Output the (X, Y) coordinate of the center of the cell containing the given text.  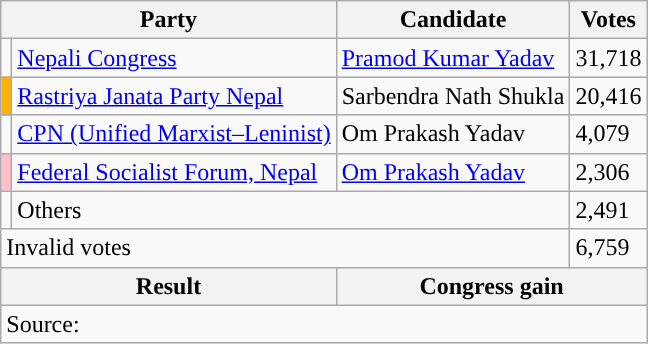
Congress gain (492, 286)
6,759 (608, 248)
20,416 (608, 96)
Federal Socialist Forum, Nepal (174, 172)
Nepali Congress (174, 58)
2,491 (608, 210)
Pramod Kumar Yadav (453, 58)
Others (291, 210)
31,718 (608, 58)
Party (168, 20)
Source: (324, 324)
Invalid votes (286, 248)
Votes (608, 20)
CPN (Unified Marxist–Leninist) (174, 134)
4,079 (608, 134)
Sarbendra Nath Shukla (453, 96)
Candidate (453, 20)
Result (168, 286)
Rastriya Janata Party Nepal (174, 96)
2,306 (608, 172)
